For the text-containing cell, return its midpoint in [x, y] coordinate format. 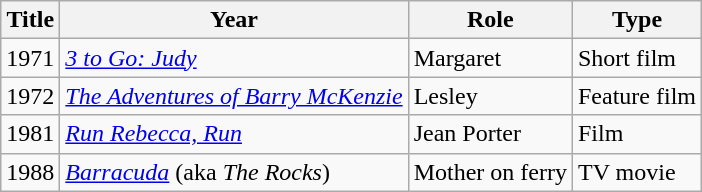
1972 [30, 96]
TV movie [636, 172]
Lesley [490, 96]
Barracuda (aka The Rocks) [234, 172]
Jean Porter [490, 134]
Short film [636, 58]
Role [490, 20]
Title [30, 20]
1971 [30, 58]
1981 [30, 134]
Mother on ferry [490, 172]
1988 [30, 172]
Year [234, 20]
The Adventures of Barry McKenzie [234, 96]
3 to Go: Judy [234, 58]
Margaret [490, 58]
Type [636, 20]
Feature film [636, 96]
Run Rebecca, Run [234, 134]
Film [636, 134]
